Return (x, y) of the center of cell containing provided text 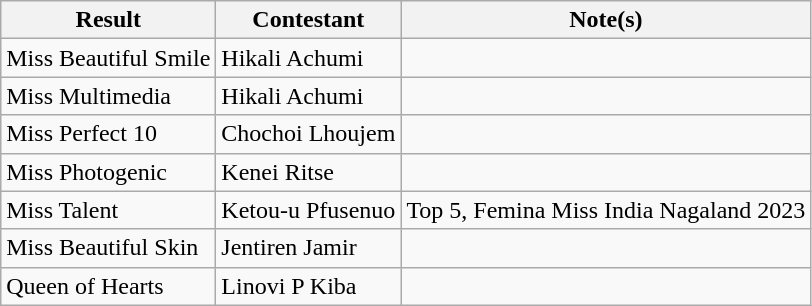
Ketou-u Pfusenuo (308, 210)
Miss Talent (108, 210)
Miss Multimedia (108, 96)
Miss Beautiful Skin (108, 248)
Linovi P Kiba (308, 286)
Miss Perfect 10 (108, 134)
Jentiren Jamir (308, 248)
Contestant (308, 20)
Result (108, 20)
Miss Photogenic (108, 172)
Queen of Hearts (108, 286)
Kenei Ritse (308, 172)
Top 5, Femina Miss India Nagaland 2023 (606, 210)
Note(s) (606, 20)
Chochoi Lhoujem (308, 134)
Miss Beautiful Smile (108, 58)
